Search for the cell housing the specified text and yield its [x, y] center coordinate. 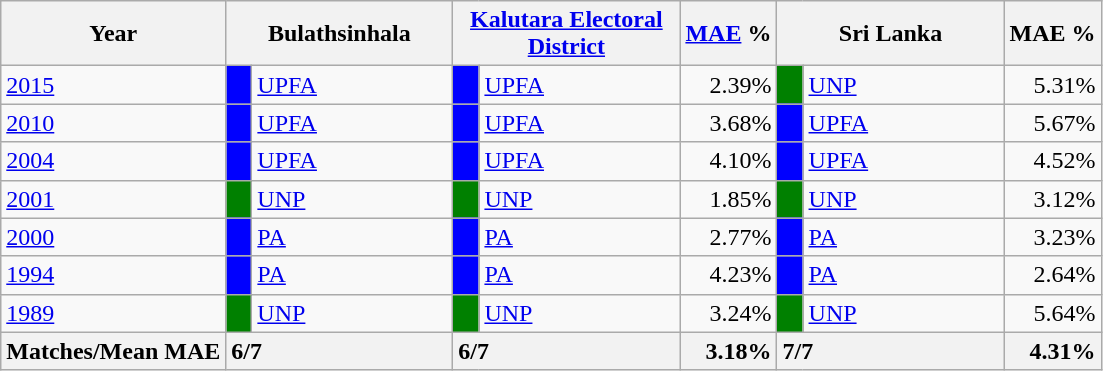
3.12% [1052, 199]
1989 [114, 313]
5.64% [1052, 313]
Bulathsinhala [340, 34]
1994 [114, 275]
2.64% [1052, 275]
2010 [114, 123]
Matches/Mean MAE [114, 351]
3.68% [728, 123]
3.18% [728, 351]
4.31% [1052, 351]
4.52% [1052, 161]
2004 [114, 161]
2.39% [728, 85]
2015 [114, 85]
2000 [114, 237]
5.31% [1052, 85]
1.85% [728, 199]
4.10% [728, 161]
7/7 [890, 351]
3.23% [1052, 237]
2001 [114, 199]
4.23% [728, 275]
3.24% [728, 313]
Year [114, 34]
Kalutara Electoral District [566, 34]
Sri Lanka [890, 34]
2.77% [728, 237]
5.67% [1052, 123]
